Find where the given text appears and provide that cell's center as (X, Y) coordinate. 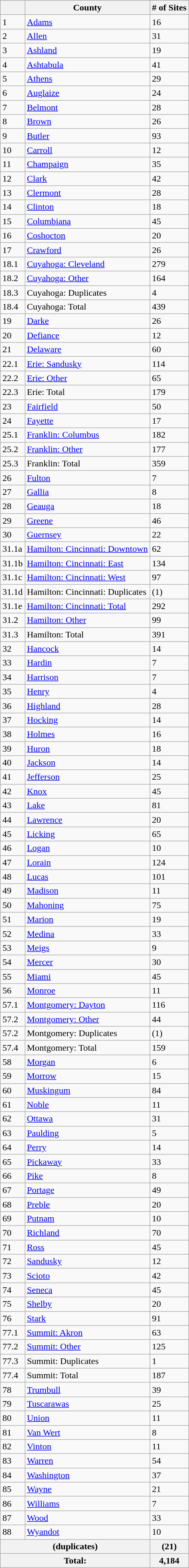
Montgomery: Dayton (87, 1005)
66 (13, 1176)
Summit: Other (87, 1347)
61 (13, 1105)
Crawford (87, 250)
Washington (87, 1475)
439 (169, 307)
187 (169, 1375)
391 (169, 634)
31.1d (13, 592)
25.2 (13, 449)
Ottawa (87, 1119)
22.3 (13, 392)
59 (13, 1076)
Lorain (87, 862)
67 (13, 1190)
Putnam (87, 1219)
57.1 (13, 1005)
27 (13, 492)
Stark (87, 1318)
Marion (87, 919)
Hocking (87, 720)
Highland (87, 706)
31.3 (13, 634)
31.1e (13, 606)
79 (13, 1404)
Madison (87, 891)
87 (13, 1518)
Huron (87, 748)
Total: (75, 1561)
13 (13, 193)
18.3 (13, 292)
99 (169, 620)
22.2 (13, 378)
2 (13, 36)
Richland (87, 1233)
Clark (87, 179)
Mercer (87, 962)
77.2 (13, 1347)
77.3 (13, 1361)
Jefferson (87, 777)
Lucas (87, 877)
4,184 (169, 1561)
43 (13, 806)
Perry (87, 1147)
Franklin: Columbus (87, 435)
82 (13, 1447)
Franklin: Other (87, 449)
Hancock (87, 649)
93 (169, 136)
76 (13, 1318)
Adams (87, 22)
73 (13, 1276)
85 (13, 1489)
Montgomery: Other (87, 1019)
Monroe (87, 991)
Carroll (87, 150)
Fayette (87, 421)
292 (169, 606)
101 (169, 877)
48 (13, 877)
114 (169, 364)
Scioto (87, 1276)
Greene (87, 521)
40 (13, 763)
Darke (87, 321)
Henry (87, 691)
Hamilton: Cincinnati: Total (87, 606)
124 (169, 862)
359 (169, 463)
Ross (87, 1247)
3 (13, 50)
# of Sites (169, 7)
36 (13, 706)
80 (13, 1418)
Hardin (87, 663)
Erie: Sandusky (87, 364)
Medina (87, 934)
Butler (87, 136)
Miami (87, 977)
Hamilton: Cincinnati: Duplicates (87, 592)
Trumbull (87, 1389)
Lake (87, 806)
Geauga (87, 506)
Wood (87, 1518)
Van Wert (87, 1432)
18.4 (13, 307)
58 (13, 1062)
Hamilton: Cincinnati: East (87, 563)
Athens (87, 79)
Summit: Akron (87, 1333)
22.1 (13, 364)
Hamilton: Other (87, 620)
Coshocton (87, 235)
177 (169, 449)
47 (13, 862)
Seneca (87, 1290)
Hamilton: Total (87, 634)
72 (13, 1261)
Cuyahoga: Duplicates (87, 292)
57.4 (13, 1048)
Clinton (87, 207)
Logan (87, 848)
86 (13, 1504)
38 (13, 734)
34 (13, 677)
Montgomery: Duplicates (87, 1033)
(21) (169, 1546)
Erie: Total (87, 392)
23 (13, 407)
74 (13, 1290)
Tuscarawas (87, 1404)
55 (13, 977)
18.2 (13, 278)
Wayne (87, 1489)
Ashtabula (87, 65)
77.1 (13, 1333)
Auglaize (87, 93)
77.4 (13, 1375)
Harrison (87, 677)
Cuyahoga: Total (87, 307)
Portage (87, 1190)
32 (13, 649)
91 (169, 1318)
Defiance (87, 335)
Vinton (87, 1447)
Pike (87, 1176)
Champaign (87, 164)
279 (169, 264)
Clermont (87, 193)
Preble (87, 1204)
56 (13, 991)
97 (169, 578)
51 (13, 919)
Muskingum (87, 1090)
116 (169, 1005)
Morrow (87, 1076)
Cuyahoga: Other (87, 278)
Williams (87, 1504)
88 (13, 1532)
Shelby (87, 1304)
Jackson (87, 763)
Licking (87, 834)
Paulding (87, 1133)
Fulton (87, 478)
Holmes (87, 734)
64 (13, 1147)
Warren (87, 1461)
179 (169, 392)
71 (13, 1247)
18.1 (13, 264)
Wyandot (87, 1532)
125 (169, 1347)
53 (13, 948)
Columbiana (87, 221)
Montgomery: Total (87, 1048)
Franklin: Total (87, 463)
78 (13, 1389)
52 (13, 934)
Brown (87, 122)
Hamilton: Cincinnati: West (87, 578)
31.2 (13, 620)
Cuyahoga: Cleveland (87, 264)
68 (13, 1204)
83 (13, 1461)
Pickaway (87, 1161)
159 (169, 1048)
Summit: Total (87, 1375)
Guernsey (87, 535)
(duplicates) (75, 1546)
25.1 (13, 435)
31.1b (13, 563)
134 (169, 563)
Noble (87, 1105)
Sandusky (87, 1261)
Belmont (87, 107)
Fairfield (87, 407)
Summit: Duplicates (87, 1361)
Allen (87, 36)
31.1a (13, 549)
Knox (87, 791)
Ashland (87, 50)
Lawrence (87, 820)
25.3 (13, 463)
County (87, 7)
Delaware (87, 350)
31.1c (13, 578)
182 (169, 435)
Meigs (87, 948)
Erie: Other (87, 378)
164 (169, 278)
Union (87, 1418)
Gallia (87, 492)
Hamilton: Cincinnati: Downtown (87, 549)
69 (13, 1219)
Morgan (87, 1062)
Mahoning (87, 905)
22 (169, 535)
